Return [X, Y] of the center of cell containing provided text 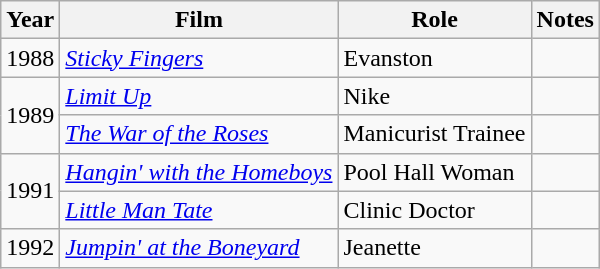
1989 [30, 115]
Little Man Tate [199, 210]
Hangin' with the Homeboys [199, 172]
1992 [30, 248]
1991 [30, 191]
Pool Hall Woman [434, 172]
Film [199, 20]
Limit Up [199, 96]
Jeanette [434, 248]
Clinic Doctor [434, 210]
Sticky Fingers [199, 58]
Year [30, 20]
Manicurist Trainee [434, 134]
1988 [30, 58]
Role [434, 20]
Jumpin' at the Boneyard [199, 248]
Evanston [434, 58]
Notes [565, 20]
The War of the Roses [199, 134]
Nike [434, 96]
